Return [X, Y] of the center of cell containing provided text 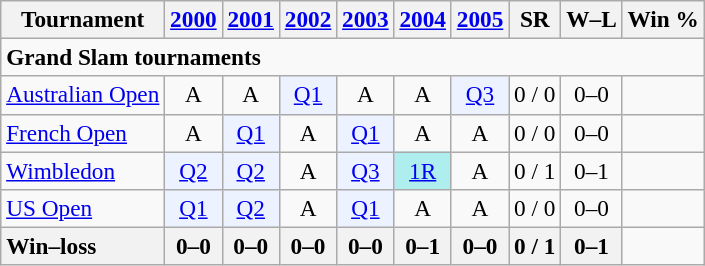
US Open [83, 208]
2000 [194, 19]
French Open [83, 133]
2005 [480, 19]
1R [422, 170]
2004 [422, 19]
Grand Slam tournaments [352, 57]
2003 [366, 19]
Win % [663, 19]
2002 [308, 19]
W–L [592, 19]
Win–loss [83, 246]
2001 [250, 19]
Tournament [83, 19]
SR [535, 19]
Wimbledon [83, 170]
Australian Open [83, 95]
